Identify which cell holds the provided text, then report its (x, y) central coordinate. 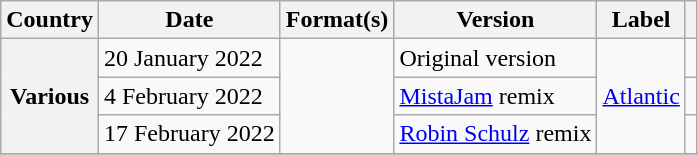
20 January 2022 (189, 58)
4 February 2022 (189, 96)
Various (50, 96)
Atlantic (641, 96)
Label (641, 20)
Country (50, 20)
17 February 2022 (189, 134)
Version (496, 20)
MistaJam remix (496, 96)
Format(s) (337, 20)
Date (189, 20)
Original version (496, 58)
Robin Schulz remix (496, 134)
